Return [X, Y] of the center of cell containing provided text 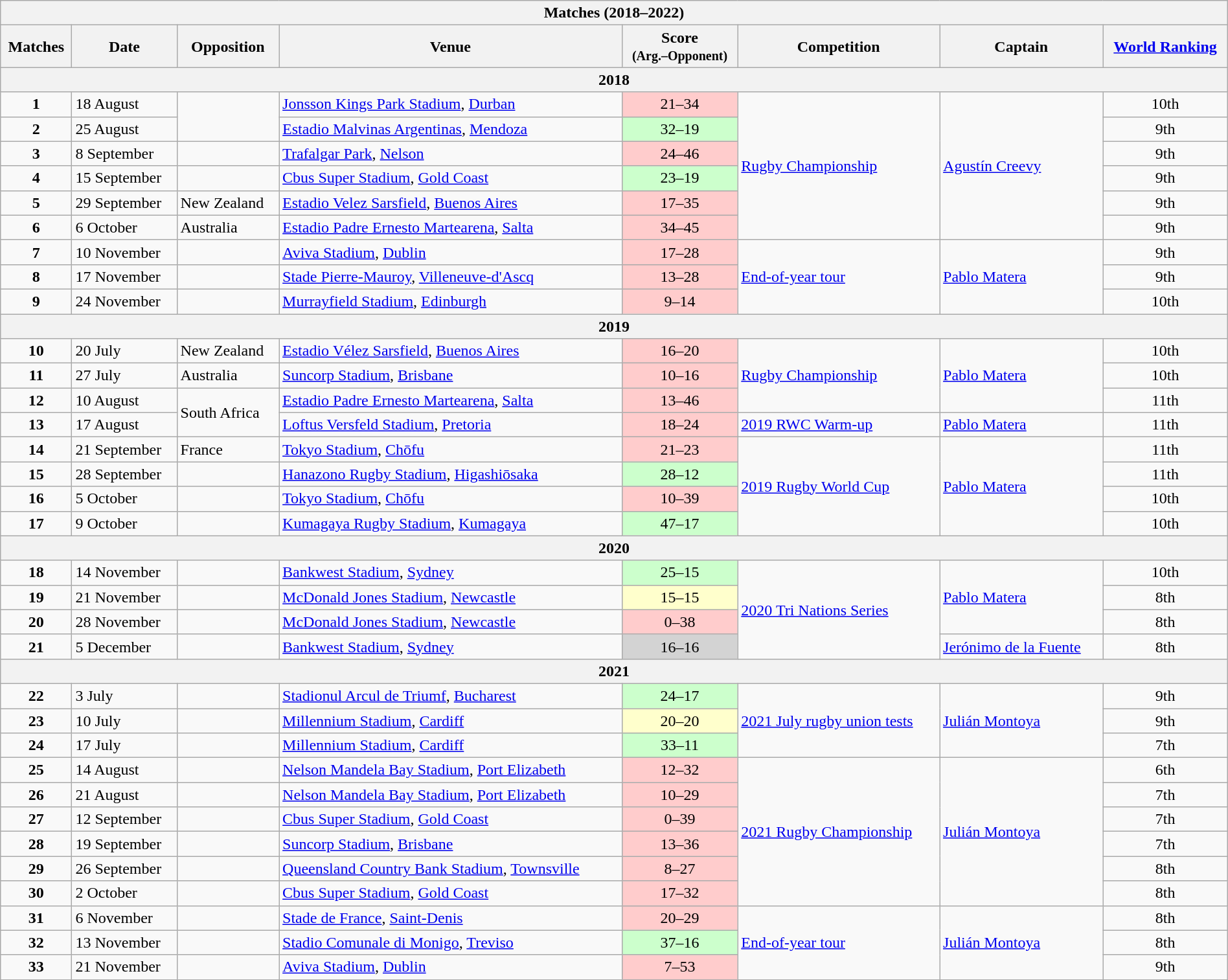
18 [36, 573]
33–11 [679, 746]
10 July [124, 721]
8–27 [679, 869]
France [228, 450]
2020 [614, 548]
Murrayfield Stadium, Edinburgh [451, 301]
Kumagaya Rugby Stadium, Kumagaya [451, 523]
2021 [614, 671]
21 August [124, 795]
14 November [124, 573]
19 September [124, 844]
2021 July rugby union tests [839, 720]
16–16 [679, 646]
Opposition [228, 47]
30 [36, 893]
6th [1165, 770]
28 September [124, 474]
24–17 [679, 696]
2020 Tri Nations Series [839, 610]
13–36 [679, 844]
20–20 [679, 721]
6 October [124, 227]
47–17 [679, 523]
26 September [124, 869]
10–39 [679, 499]
25 [36, 770]
Estadio Malvinas Argentinas, Mendoza [451, 129]
7 [36, 252]
13 November [124, 942]
0–38 [679, 622]
23 [36, 721]
2019 Rugby World Cup [839, 486]
8 [36, 277]
Jerónimo de la Fuente [1021, 646]
29 September [124, 203]
14 August [124, 770]
33 [36, 967]
25 August [124, 129]
37–16 [679, 942]
27 [36, 819]
Captain [1021, 47]
Matches [36, 47]
11 [36, 376]
15 [36, 474]
Stade Pierre-Mauroy, Villeneuve-d'Ascq [451, 277]
9 [36, 301]
17–28 [679, 252]
Hanazono Rugby Stadium, Higashiōsaka [451, 474]
2019 RWC Warm-up [839, 425]
10 [36, 351]
Venue [451, 47]
Stadionul Arcul de Triumf, Bucharest [451, 696]
24 [36, 746]
13 [36, 425]
0–39 [679, 819]
2019 [614, 326]
9 October [124, 523]
17 August [124, 425]
15–15 [679, 597]
Estadio Velez Sarsfield, Buenos Aires [451, 203]
28 November [124, 622]
2021 Rugby Championship [839, 832]
15 September [124, 178]
3 [36, 154]
18 August [124, 104]
Trafalgar Park, Nelson [451, 154]
21–34 [679, 104]
4 [36, 178]
24–46 [679, 154]
18–24 [679, 425]
Date [124, 47]
10 August [124, 400]
25–15 [679, 573]
21 September [124, 450]
10 November [124, 252]
6 November [124, 918]
5 December [124, 646]
27 July [124, 376]
12–32 [679, 770]
28–12 [679, 474]
16–20 [679, 351]
34–45 [679, 227]
17–32 [679, 893]
24 November [124, 301]
10–29 [679, 795]
17 July [124, 746]
14 [36, 450]
17–35 [679, 203]
7–53 [679, 967]
10–16 [679, 376]
17 [36, 523]
12 [36, 400]
17 November [124, 277]
2018 [614, 80]
13–46 [679, 400]
2 October [124, 893]
2 [36, 129]
9–14 [679, 301]
Stadio Comunale di Monigo, Treviso [451, 942]
22 [36, 696]
Stade de France, Saint-Denis [451, 918]
21–23 [679, 450]
Agustín Creevy [1021, 166]
1 [36, 104]
20 [36, 622]
Jonsson Kings Park Stadium, Durban [451, 104]
6 [36, 227]
8 September [124, 154]
5 [36, 203]
5 October [124, 499]
Score(Arg.–Opponent) [679, 47]
Competition [839, 47]
Queensland Country Bank Stadium, Townsville [451, 869]
Matches (2018–2022) [614, 13]
19 [36, 597]
Estadio Vélez Sarsfield, Buenos Aires [451, 351]
20–29 [679, 918]
32–19 [679, 129]
29 [36, 869]
21 [36, 646]
12 September [124, 819]
16 [36, 499]
3 July [124, 696]
23–19 [679, 178]
World Ranking [1165, 47]
31 [36, 918]
20 July [124, 351]
32 [36, 942]
South Africa [228, 413]
26 [36, 795]
Loftus Versfeld Stadium, Pretoria [451, 425]
13–28 [679, 277]
28 [36, 844]
